Locate the cell with the specified text and output its [X, Y] center coordinate. 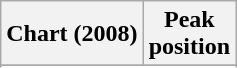
Peakposition [189, 34]
Chart (2008) [72, 34]
